Output the [x, y] coordinate of the center of the cell containing the given text.  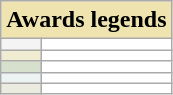
Awards legends [86, 20]
